From the cell containing the given text, extract its center point as [X, Y] coordinate. 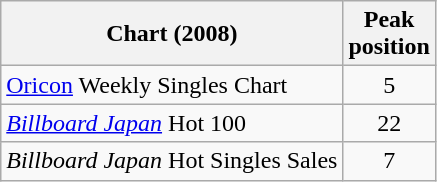
Oricon Weekly Singles Chart [172, 85]
22 [389, 123]
Peakposition [389, 34]
5 [389, 85]
7 [389, 161]
Billboard Japan Hot 100 [172, 123]
Billboard Japan Hot Singles Sales [172, 161]
Chart (2008) [172, 34]
